Extract the (x, y) coordinate from the center of the cell holding the provided text.  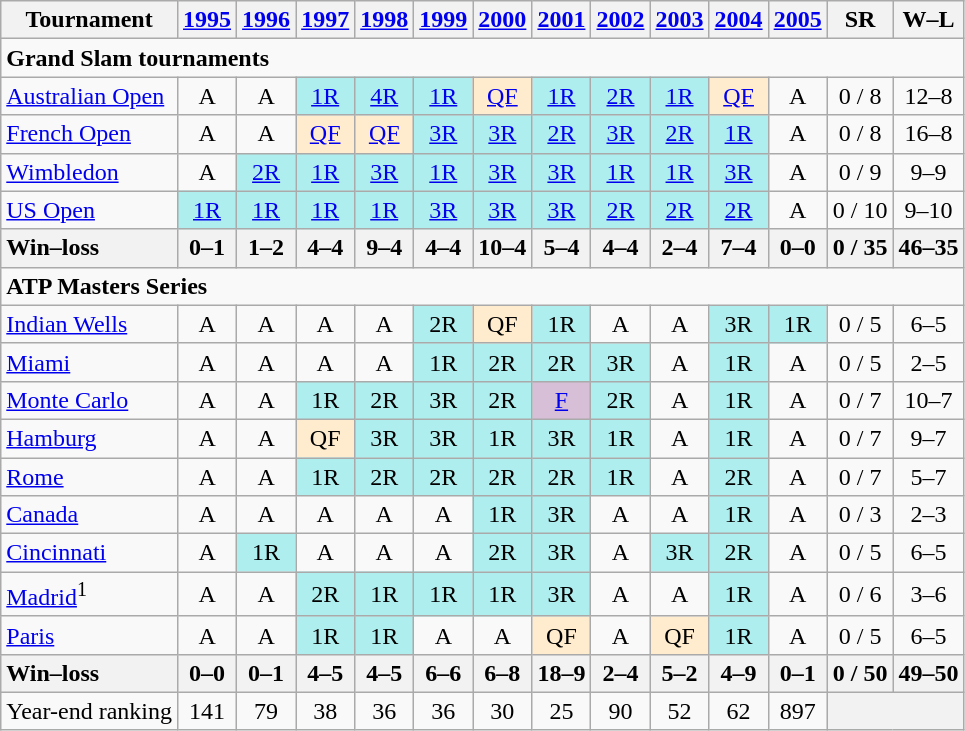
F (562, 400)
Paris (90, 635)
9–10 (928, 210)
Wimbledon (90, 172)
US Open (90, 210)
30 (502, 711)
2003 (680, 20)
2000 (502, 20)
2001 (562, 20)
7–4 (738, 248)
Cincinnati (90, 553)
2005 (798, 20)
38 (326, 711)
2002 (620, 20)
Canada (90, 515)
2–3 (928, 515)
Miami (90, 362)
0 / 35 (860, 248)
49–50 (928, 673)
Hamburg (90, 438)
French Open (90, 134)
Indian Wells (90, 324)
1995 (208, 20)
Monte Carlo (90, 400)
Madrid1 (90, 594)
52 (680, 711)
9–7 (928, 438)
0 / 10 (860, 210)
6–8 (502, 673)
Grand Slam tournaments (482, 58)
1998 (384, 20)
10–4 (502, 248)
897 (798, 711)
2–5 (928, 362)
9–9 (928, 172)
3–6 (928, 594)
141 (208, 711)
10–7 (928, 400)
6–6 (444, 673)
ATP Masters Series (482, 286)
18–9 (562, 673)
79 (266, 711)
2004 (738, 20)
90 (620, 711)
0 / 6 (860, 594)
1999 (444, 20)
4–9 (738, 673)
5–7 (928, 477)
1996 (266, 20)
SR (860, 20)
0 / 3 (860, 515)
Australian Open (90, 96)
Rome (90, 477)
0 / 9 (860, 172)
9–4 (384, 248)
62 (738, 711)
5–2 (680, 673)
1–2 (266, 248)
Year-end ranking (90, 711)
46–35 (928, 248)
W–L (928, 20)
12–8 (928, 96)
16–8 (928, 134)
25 (562, 711)
4R (384, 96)
1997 (326, 20)
Tournament (90, 20)
5–4 (562, 248)
0 / 50 (860, 673)
